From the cell containing the given text, extract its center point as (x, y) coordinate. 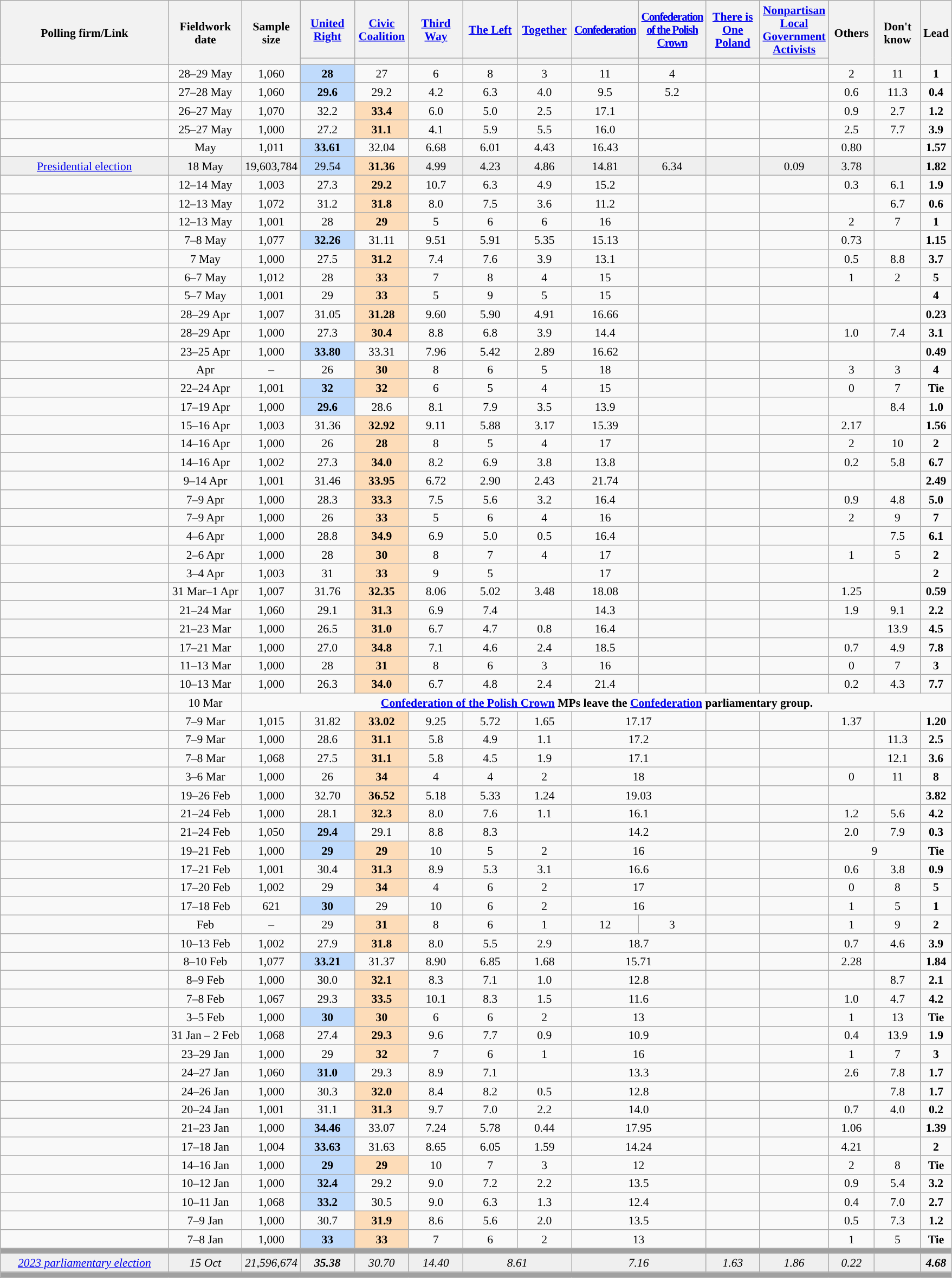
17–20 Feb (205, 887)
3.17 (545, 425)
34.9 (381, 536)
32.0 (381, 1091)
2–6 Apr (205, 554)
17.17 (638, 721)
31.37 (381, 961)
1,067 (271, 998)
31 Jan – 2 Feb (205, 1035)
4.91 (545, 314)
5.2 (672, 92)
1.56 (936, 425)
32.1 (381, 980)
34.46 (327, 1128)
9.11 (436, 425)
1.25 (852, 591)
30.0 (327, 980)
33.4 (381, 111)
14.3 (605, 610)
27.2 (327, 129)
28.1 (327, 814)
7.96 (436, 351)
7.24 (436, 1128)
18 May (205, 166)
0.22 (852, 1263)
1.86 (794, 1263)
7.16 (638, 1263)
33.80 (327, 351)
12.4 (638, 1202)
7–8 Mar (205, 758)
10–13 Mar (205, 684)
6–7 May (205, 277)
16.0 (605, 129)
Feb (205, 925)
0.8 (545, 629)
Samplesize (271, 33)
8.65 (436, 1146)
621 (271, 906)
1.06 (852, 1128)
27.9 (327, 943)
1.24 (545, 795)
1.65 (545, 721)
1.59 (545, 1146)
11.2 (605, 203)
2.17 (852, 425)
Confederation (605, 29)
3.48 (545, 591)
7 May (205, 259)
9.60 (436, 314)
33.31 (381, 351)
8.6 (436, 1221)
3–6 Mar (205, 777)
0.73 (852, 240)
2.89 (545, 351)
3.5 (545, 406)
6.72 (436, 481)
Others (852, 33)
6.0 (436, 111)
2023 parliamentary election (85, 1263)
33.3 (381, 499)
5.9 (490, 129)
14.40 (436, 1263)
9.51 (436, 240)
15.2 (605, 185)
14.81 (605, 166)
1,012 (271, 277)
34.8 (381, 647)
Nonpartisan Local Government Activists (794, 29)
35.38 (327, 1263)
6.8 (490, 333)
8.1 (436, 406)
11–13 Mar (205, 666)
0.59 (936, 591)
31.63 (381, 1146)
14–16 Jan (205, 1165)
Confederation of the Polish Crown (672, 29)
1,004 (271, 1146)
4.43 (545, 147)
7.2 (490, 1183)
24–26 Jan (205, 1091)
10–12 Jan (205, 1183)
1,050 (271, 832)
9.25 (436, 721)
1.15 (936, 240)
8.61 (517, 1263)
5.91 (490, 240)
8.90 (436, 961)
21,596,674 (271, 1263)
13.8 (605, 462)
3.7 (936, 259)
5.35 (545, 240)
United Right (327, 29)
32.04 (381, 147)
15–16 Apr (205, 425)
1.57 (936, 147)
33.07 (381, 1128)
6.01 (490, 147)
9.1 (897, 610)
15.71 (638, 961)
33.02 (381, 721)
16.66 (605, 314)
31.76 (327, 591)
0.49 (936, 351)
20–24 Jan (205, 1109)
5–7 May (205, 295)
13.1 (605, 259)
5.18 (436, 795)
31.82 (327, 721)
Presidential election (85, 166)
10–11 Jan (205, 1202)
10.1 (436, 998)
33.61 (327, 147)
5.78 (490, 1128)
Together (545, 29)
30.5 (381, 1202)
17.2 (638, 739)
1.68 (545, 961)
12–14 May (205, 185)
10 Mar (205, 702)
15.13 (605, 240)
29.4 (327, 832)
29.54 (327, 166)
33.5 (381, 998)
6.85 (490, 961)
8–9 Feb (205, 980)
Lead (936, 33)
2.6 (852, 1073)
18.7 (638, 943)
17.95 (638, 1128)
8–10 Feb (205, 961)
4.3 (897, 684)
16.1 (638, 814)
8.06 (436, 591)
17–18 Jan (205, 1146)
8.7 (897, 980)
5.02 (490, 591)
18.08 (605, 591)
14.24 (638, 1146)
23–25 Apr (205, 351)
36.52 (381, 795)
27.0 (327, 647)
32.26 (327, 240)
5.4 (897, 1183)
4.68 (936, 1263)
27–28 May (205, 92)
10.9 (638, 1035)
27.4 (327, 1035)
7–8 Jan (205, 1239)
3–5 Feb (205, 1017)
26–27 May (205, 111)
16.43 (605, 147)
7–8 Feb (205, 998)
6.68 (436, 147)
Apr (205, 370)
Civic Coalition (381, 29)
1.37 (852, 721)
6.05 (490, 1146)
30.7 (327, 1221)
Third Way (436, 29)
4.1 (436, 129)
2.9 (545, 943)
1,011 (271, 147)
0.44 (545, 1128)
32.4 (327, 1183)
5.72 (490, 721)
22–24 Apr (205, 388)
The Left (490, 29)
5.90 (490, 314)
21.74 (605, 481)
19–21 Feb (205, 850)
14.4 (605, 333)
3.82 (936, 795)
21–23 Mar (205, 629)
32.3 (381, 814)
33.2 (327, 1202)
0.23 (936, 314)
21.4 (605, 684)
1.63 (733, 1263)
17–21 Feb (205, 869)
7–8 May (205, 240)
5.88 (490, 425)
0.80 (852, 147)
6.34 (672, 166)
Don't know (897, 33)
10–13 Feb (205, 943)
1.82 (936, 166)
24–27 Jan (205, 1073)
33.21 (327, 961)
11.6 (638, 998)
23–29 Jan (205, 1054)
17–19 Apr (205, 406)
31.28 (381, 314)
1,070 (271, 111)
26.3 (327, 684)
31.9 (381, 1221)
31.11 (381, 240)
5.42 (490, 351)
31.05 (327, 314)
30.3 (327, 1091)
33.95 (381, 481)
1.39 (936, 1128)
17–21 Mar (205, 647)
17–18 Feb (205, 906)
32.92 (381, 425)
7–9 Jan (205, 1221)
32.35 (381, 591)
1.20 (936, 721)
1.3 (545, 1202)
32.2 (327, 111)
5.3 (490, 869)
30.70 (381, 1263)
9–14 Apr (205, 481)
26.5 (327, 629)
9.6 (436, 1035)
19.03 (638, 795)
There is One Poland (733, 29)
12.1 (897, 758)
19–26 Feb (205, 795)
32.70 (327, 795)
14.0 (638, 1109)
16.62 (605, 351)
15 Oct (205, 1263)
2.90 (490, 481)
1,015 (271, 721)
4.86 (545, 166)
25–27 May (205, 129)
27 (381, 74)
28.8 (327, 536)
Polling firm/Link (85, 33)
4–6 Apr (205, 536)
31.46 (327, 481)
21–23 Jan (205, 1128)
18.5 (605, 647)
2.49 (936, 481)
33.63 (327, 1146)
10.7 (436, 185)
4.23 (490, 166)
2.43 (545, 481)
0.09 (794, 166)
Fieldworkdate (205, 33)
4.21 (852, 1146)
3–4 Apr (205, 573)
7.3 (897, 1221)
14.2 (638, 832)
28.3 (327, 499)
1.5 (545, 998)
May (205, 147)
2.1 (936, 980)
31 Mar–1 Apr (205, 591)
3.78 (852, 166)
5.33 (490, 795)
2.28 (852, 961)
19,603,784 (271, 166)
16.6 (638, 869)
Confederation of the Polish Crown MPs leave the Confederation parliamentary group. (597, 702)
4.99 (436, 166)
21–24 Mar (205, 610)
15.39 (605, 425)
9.5 (605, 92)
1.84 (936, 961)
28–29 May (205, 74)
1,072 (271, 203)
9.7 (436, 1109)
13.3 (638, 1073)
